Identify which cell holds the provided text, then report its (x, y) central coordinate. 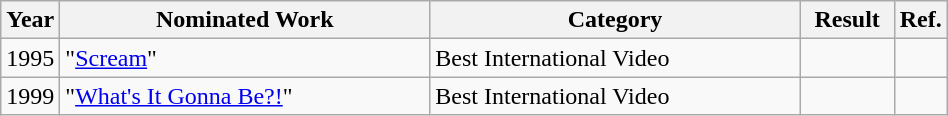
Nominated Work (245, 20)
"Scream" (245, 58)
1999 (30, 96)
1995 (30, 58)
"What's It Gonna Be?!" (245, 96)
Year (30, 20)
Category (615, 20)
Result (847, 20)
Ref. (920, 20)
